Provide the [X, Y] coordinate of the cell's center where the given text is located.  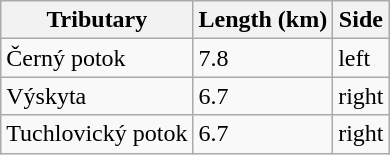
Tuchlovický potok [97, 134]
Výskyta [97, 96]
Černý potok [97, 58]
Tributary [97, 20]
Length (km) [263, 20]
7.8 [263, 58]
left [361, 58]
Side [361, 20]
